Capture the cell that displays the provided text and extract its (X, Y) central coordinate. 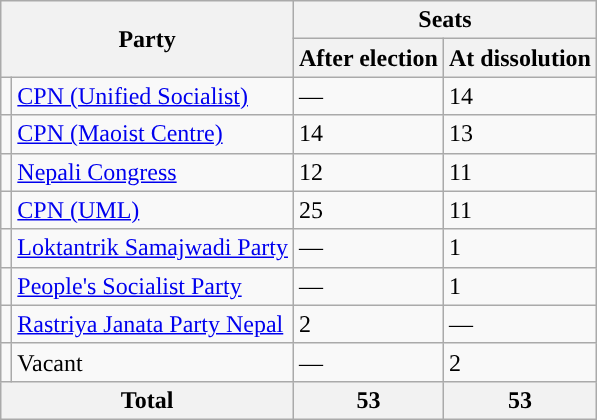
Loktantrik Samajwadi Party (153, 248)
Party (148, 39)
25 (368, 210)
Total (148, 400)
13 (520, 134)
People's Socialist Party (153, 286)
CPN (Maoist Centre) (153, 134)
12 (368, 172)
Rastriya Janata Party Nepal (153, 324)
CPN (Unified Socialist) (153, 96)
CPN (UML) (153, 210)
After election (368, 58)
Seats (444, 20)
Nepali Congress (153, 172)
At dissolution (520, 58)
Vacant (153, 362)
